Provide the [x, y] coordinate of the cell's center where the given text is located.  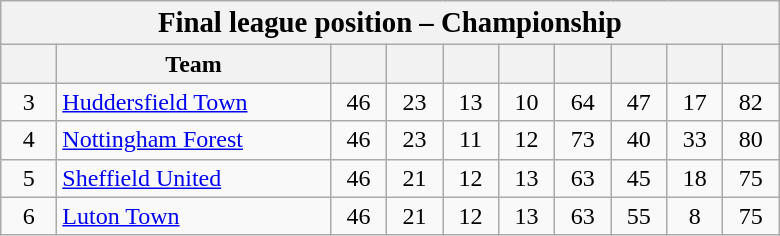
55 [639, 216]
80 [751, 140]
73 [583, 140]
Final league position – Championship [390, 23]
Team [194, 64]
Luton Town [194, 216]
Huddersfield Town [194, 102]
Nottingham Forest [194, 140]
5 [29, 178]
47 [639, 102]
64 [583, 102]
45 [639, 178]
10 [527, 102]
33 [695, 140]
18 [695, 178]
3 [29, 102]
6 [29, 216]
Sheffield United [194, 178]
82 [751, 102]
40 [639, 140]
4 [29, 140]
11 [470, 140]
8 [695, 216]
17 [695, 102]
